Return the (X, Y) coordinate for the center point of the cell that contains the specified text.  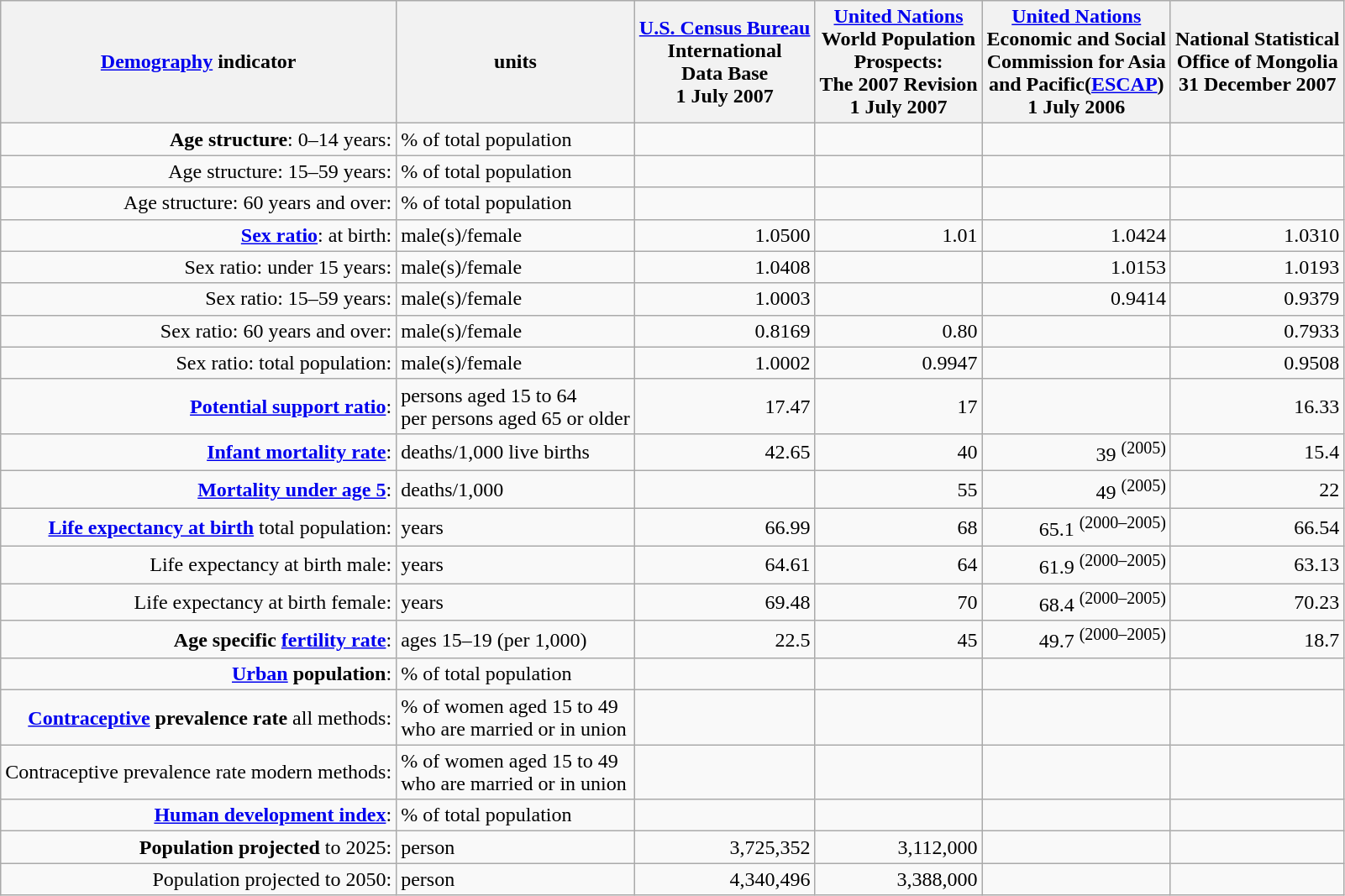
63.13 (1257, 564)
Life expectancy at birth male: (198, 564)
persons aged 15 to 64 per persons aged 65 or older (516, 406)
65.1 (2000–2005) (1076, 527)
3,725,352 (724, 847)
Age specific fertility rate: (198, 640)
Potential support ratio: (198, 406)
39 (2005) (1076, 452)
55 (899, 490)
68.4 (2000–2005) (1076, 603)
0.9508 (1257, 363)
Human development index: (198, 815)
Population projected to 2050: (198, 879)
Age structure: 60 years and over: (198, 203)
1.0003 (724, 299)
ages 15–19 (per 1,000) (516, 640)
National Statistical Office of Mongolia31 December 2007 (1257, 62)
1.0500 (724, 235)
Demography indicator (198, 62)
Life expectancy at birth female: (198, 603)
0.9947 (899, 363)
66.99 (724, 527)
Sex ratio: 15–59 years: (198, 299)
Sex ratio: 60 years and over: (198, 331)
deaths/1,000 (516, 490)
70 (899, 603)
units (516, 62)
18.7 (1257, 640)
Urban population: (198, 674)
Contraceptive prevalence rate modern methods: (198, 773)
0.7933 (1257, 331)
49 (2005) (1076, 490)
42.65 (724, 452)
15.4 (1257, 452)
0.9414 (1076, 299)
United Nations Economic and SocialCommission for Asia and Pacific(ESCAP)1 July 2006 (1076, 62)
4,340,496 (724, 879)
16.33 (1257, 406)
1.0193 (1257, 267)
1.0002 (724, 363)
1.0408 (724, 267)
Infant mortality rate: (198, 452)
64.61 (724, 564)
Sex ratio: under 15 years: (198, 267)
49.7 (2000–2005) (1076, 640)
3,112,000 (899, 847)
22 (1257, 490)
17.47 (724, 406)
Life expectancy at birth total population: (198, 527)
U.S. Census BureauInternationalData Base1 July 2007 (724, 62)
Age structure: 15–59 years: (198, 171)
1.0310 (1257, 235)
0.9379 (1257, 299)
40 (899, 452)
Sex ratio: at birth: (198, 235)
Age structure: 0–14 years: (198, 139)
1.0153 (1076, 267)
0.80 (899, 331)
70.23 (1257, 603)
68 (899, 527)
0.8169 (724, 331)
66.54 (1257, 527)
61.9 (2000–2005) (1076, 564)
Population projected to 2025: (198, 847)
17 (899, 406)
45 (899, 640)
64 (899, 564)
3,388,000 (899, 879)
Contraceptive prevalence rate all methods: (198, 717)
Mortality under age 5: (198, 490)
Sex ratio: total population: (198, 363)
United Nations World PopulationProspects: The 2007 Revision1 July 2007 (899, 62)
22.5 (724, 640)
deaths/1,000 live births (516, 452)
69.48 (724, 603)
1.0424 (1076, 235)
1.01 (899, 235)
